Capture the cell that displays the provided text and extract its [X, Y] central coordinate. 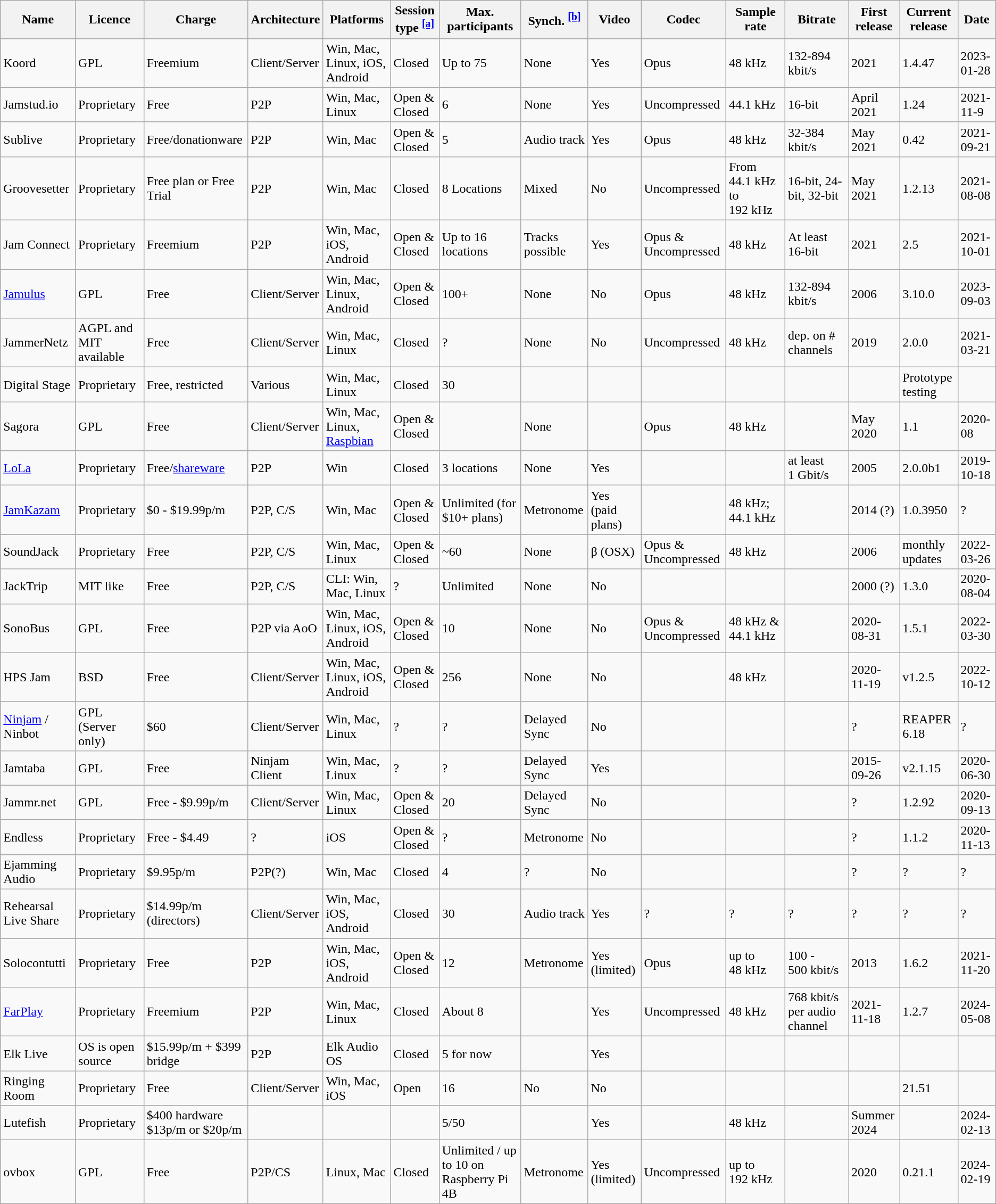
Jammr.net [38, 803]
Free/donationware [196, 139]
100+ [480, 294]
1.0.3950 [929, 510]
Free, restricted [196, 384]
P2P(?) [285, 872]
MIT like [110, 587]
Win [356, 468]
Jamulus [38, 294]
20 [480, 803]
Jamtaba [38, 768]
JamKazam [38, 510]
~60 [480, 551]
Koord [38, 63]
v1.2.5 [929, 677]
Ringing Room [38, 1088]
BSD [110, 677]
1.24 [929, 104]
2020 [874, 1172]
Date [977, 20]
1.6.2 [929, 963]
Yes (paid plans) [615, 510]
Session type [a] [415, 20]
Free plan or Free Trial [196, 188]
21.51 [929, 1088]
ovbox [38, 1172]
Jamstud.io [38, 104]
Codec [683, 20]
Sagora [38, 426]
at least 1 Gbit/s [817, 468]
Ninjam Client [285, 768]
Lutefish [38, 1123]
JackTrip [38, 587]
100 - 500 kbit/s [817, 963]
Synch. [b] [554, 20]
Name [38, 20]
Max. participants [480, 20]
monthly updates [929, 551]
1.3.0 [929, 587]
2013 [874, 963]
2020-11-13 [977, 837]
OS is open source [110, 1054]
32-384 kbit/s [817, 139]
8 Locations [480, 188]
2022-03-26 [977, 551]
2021-11-20 [977, 963]
Free/shareware [196, 468]
About 8 [480, 1012]
$15.99p/m + $399 bridge [196, 1054]
Elk Audio OS [356, 1054]
iOS [356, 837]
44.1 kHz [756, 104]
CLI: Win, Mac, Linux [356, 587]
Win, Mac, Linux, Raspbian [356, 426]
Digital Stage [38, 384]
16 [480, 1088]
Win, Mac, iOS [356, 1088]
From 44.1 kHz to 192 kHz [756, 188]
Prototype testing [929, 384]
2019 [874, 343]
Groovesetter [38, 188]
48 kHz; 44.1 kHz [756, 510]
Open [415, 1088]
1.2.13 [929, 188]
Free - $9.99p/m [196, 803]
Endless [38, 837]
Up to 75 [480, 63]
AGPL and MIT available [110, 343]
Elk Live [38, 1054]
up to 192 kHz [756, 1172]
2005 [874, 468]
4 [480, 872]
48 kHz & 44.1 kHz [756, 628]
Various [285, 384]
First release [874, 20]
12 [480, 963]
Jam Connect [38, 245]
2020-11-19 [874, 677]
1.2.92 [929, 803]
up to 48 kHz [756, 963]
β (OSX) [615, 551]
2022-03-30 [977, 628]
Sublive [38, 139]
2023-01-28 [977, 63]
FarPlay [38, 1012]
3 locations [480, 468]
Free - $4.49 [196, 837]
1.2.7 [929, 1012]
3.10.0 [929, 294]
2022-10-12 [977, 677]
2020-08-04 [977, 587]
2020-08-31 [874, 628]
2020-06-30 [977, 768]
2020-09-13 [977, 803]
$9.95p/m [196, 872]
2019-10-18 [977, 468]
Charge [196, 20]
P2P via AoO [285, 628]
Unlimited / up to 10 on Raspberry Pi 4B [480, 1172]
16-bit, 24-bit, 32-bit [817, 188]
Tracks possible [554, 245]
Licence [110, 20]
Mixed [554, 188]
0.21.1 [929, 1172]
2024-02-19 [977, 1172]
2024-02-13 [977, 1123]
768 kbit/s per audio channel [817, 1012]
2021-10-01 [977, 245]
Unlimited [480, 587]
dep. on # channels [817, 343]
Current release [929, 20]
LoLa [38, 468]
2.0.0b1 [929, 468]
Ejamming Audio [38, 872]
Architecture [285, 20]
10 [480, 628]
$0 - $19.99p/m [196, 510]
2021-03-21 [977, 343]
Linux, Mac [356, 1172]
5/50 [480, 1123]
2.5 [929, 245]
2014 (?) [874, 510]
JammerNetz [38, 343]
$60 [196, 726]
$14.99p/m (directors) [196, 914]
v2.1.15 [929, 768]
2021-11-9 [977, 104]
Unlimited (for $10+ plans) [480, 510]
6 [480, 104]
Up to 16 locations [480, 245]
April 2021 [874, 104]
16-bit [817, 104]
2021-08-08 [977, 188]
At least 16-bit [817, 245]
2021-11-18 [874, 1012]
2015-09-26 [874, 768]
SoundJack [38, 551]
2.0.0 [929, 343]
256 [480, 677]
2021-09-21 [977, 139]
2000 (?) [874, 587]
P2P/CS [285, 1172]
Win, Mac, Linux, Android [356, 294]
0.42 [929, 139]
GPL (Server only) [110, 726]
HPS Jam [38, 677]
2023-09-03 [977, 294]
Summer 2024 [874, 1123]
Bitrate [817, 20]
1.5.1 [929, 628]
SonoBus [38, 628]
May 2020 [874, 426]
2020-08 [977, 426]
REAPER 6.18 [929, 726]
1.1.2 [929, 837]
Video [615, 20]
Platforms [356, 20]
Rehearsal Live Share [38, 914]
Sample rate [756, 20]
5 [480, 139]
Solocontutti [38, 963]
1.4.47 [929, 63]
$400 hardware$13p/m or $20p/m [196, 1123]
2024-05-08 [977, 1012]
5 for now [480, 1054]
Ninjam / Ninbot [38, 726]
1.1 [929, 426]
